Find where the given text appears and provide that cell's center as [x, y] coordinate. 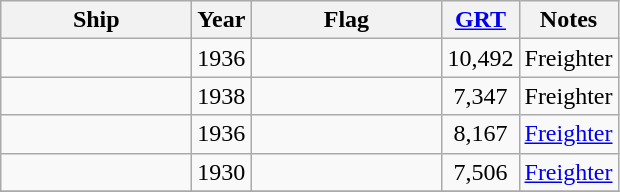
GRT [480, 20]
Notes [568, 20]
7,347 [480, 96]
Ship [96, 20]
7,506 [480, 172]
10,492 [480, 58]
8,167 [480, 134]
Year [222, 20]
1930 [222, 172]
Flag [346, 20]
1938 [222, 96]
